Detect which cell encompasses the target text, then output its (x, y) center coordinate. 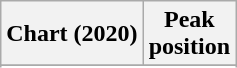
Peakposition (189, 34)
Chart (2020) (72, 34)
